Identify which cell holds the provided text, then report its (X, Y) central coordinate. 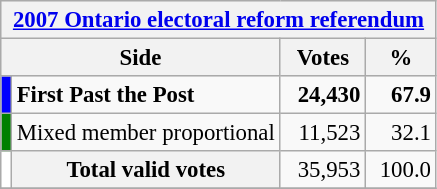
11,523 (323, 133)
24,430 (323, 95)
Side (140, 58)
35,953 (323, 170)
% (402, 58)
2007 Ontario electoral reform referendum (219, 20)
100.0 (402, 170)
67.9 (402, 95)
Total valid votes (146, 170)
Votes (323, 58)
First Past the Post (146, 95)
Mixed member proportional (146, 133)
32.1 (402, 133)
